Scan for the cell matching the given text and deliver its (X, Y) coordinate at center. 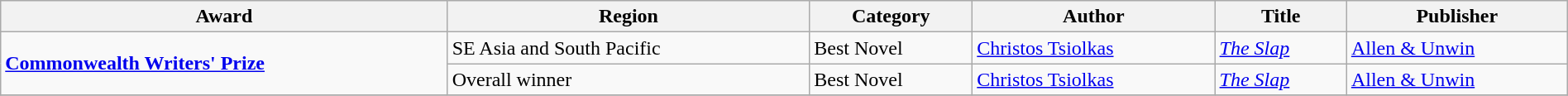
Publisher (1457, 17)
Award (224, 17)
SE Asia and South Pacific (629, 48)
Category (892, 17)
Overall winner (629, 79)
Title (1280, 17)
Region (629, 17)
Commonwealth Writers' Prize (224, 64)
Author (1093, 17)
